Search for the cell housing the specified text and yield its [x, y] center coordinate. 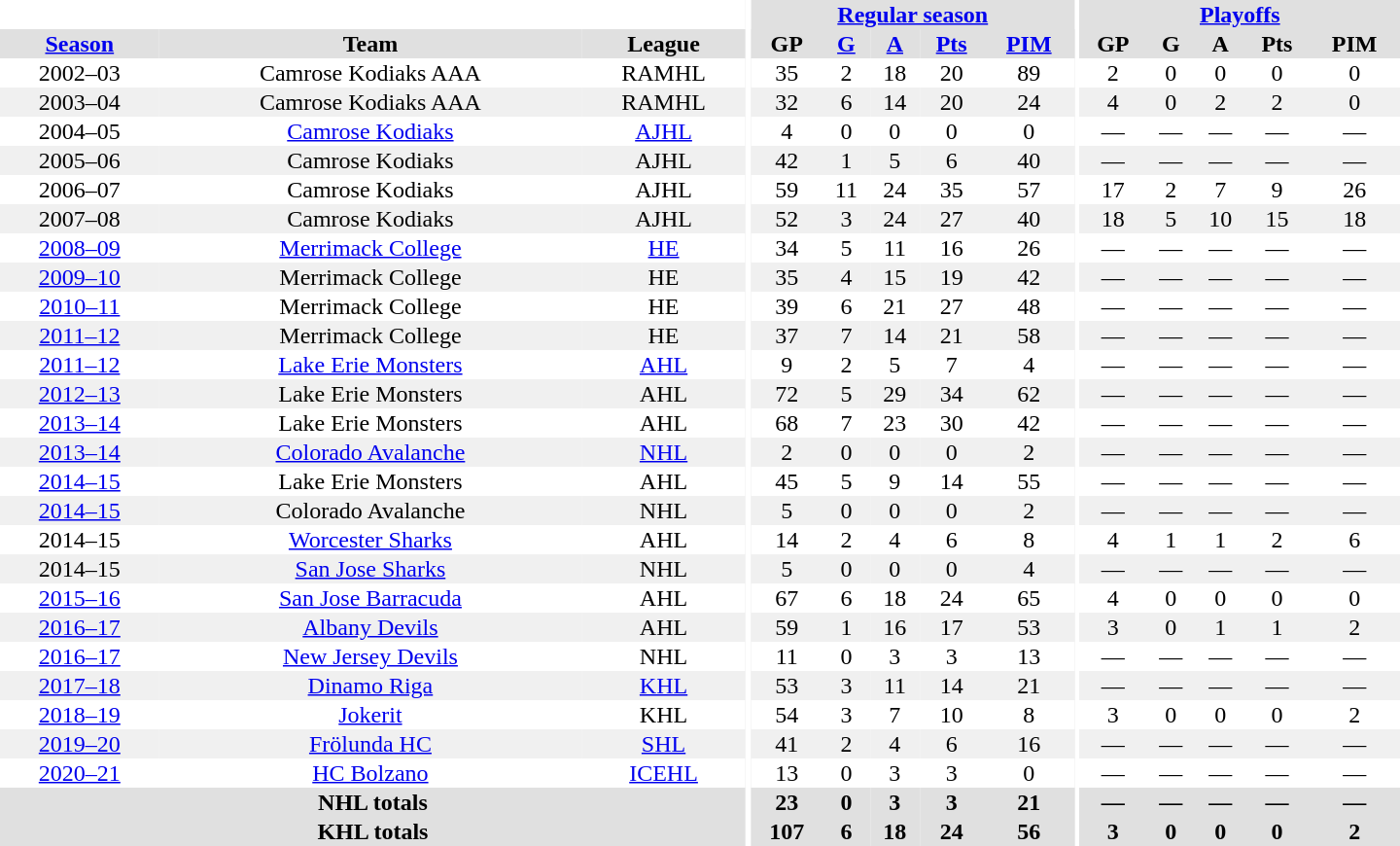
2008–09 [80, 248]
Regular season [913, 15]
HC Bolzano [371, 773]
52 [787, 219]
Frölunda HC [371, 744]
89 [1029, 73]
29 [894, 394]
Albany Devils [371, 627]
72 [787, 394]
107 [787, 831]
2005–06 [80, 160]
San Jose Barracuda [371, 598]
Playoffs [1241, 15]
2012–13 [80, 394]
Dinamo Riga [371, 686]
41 [787, 744]
KHL totals [373, 831]
57 [1029, 190]
48 [1029, 306]
2006–07 [80, 190]
45 [787, 481]
68 [787, 423]
New Jersey Devils [371, 656]
65 [1029, 598]
2003–04 [80, 102]
54 [787, 715]
NHL totals [373, 802]
2019–20 [80, 744]
San Jose Sharks [371, 569]
32 [787, 102]
2018–19 [80, 715]
2015–16 [80, 598]
ICEHL [663, 773]
2020–21 [80, 773]
2007–08 [80, 219]
30 [952, 423]
Team [371, 44]
Season [80, 44]
67 [787, 598]
Jokerit [371, 715]
2010–11 [80, 306]
56 [1029, 831]
Worcester Sharks [371, 540]
SHL [663, 744]
League [663, 44]
19 [952, 277]
2017–18 [80, 686]
2002–03 [80, 73]
39 [787, 306]
37 [787, 335]
62 [1029, 394]
55 [1029, 481]
2009–10 [80, 277]
58 [1029, 335]
2004–05 [80, 131]
